Find where the given text appears and provide that cell's center as (x, y) coordinate. 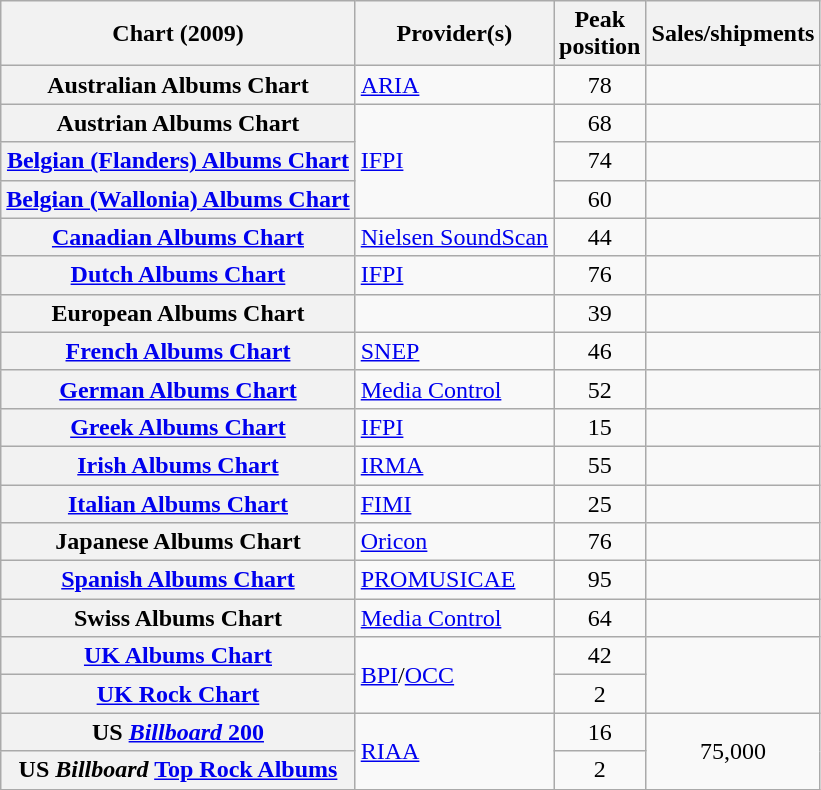
60 (600, 199)
16 (600, 732)
Oricon (454, 542)
Swiss Albums Chart (178, 618)
Italian Albums Chart (178, 503)
UK Rock Chart (178, 694)
IRMA (454, 465)
Japanese Albums Chart (178, 542)
US Billboard Top Rock Albums (178, 770)
European Albums Chart (178, 313)
ARIA (454, 85)
UK Albums Chart (178, 656)
15 (600, 427)
Peakposition (600, 34)
64 (600, 618)
SNEP (454, 351)
Irish Albums Chart (178, 465)
RIAA (454, 751)
Chart (2009) (178, 34)
Sales/shipments (733, 34)
PROMUSICAE (454, 580)
55 (600, 465)
Australian Albums Chart (178, 85)
Greek Albums Chart (178, 427)
68 (600, 123)
German Albums Chart (178, 389)
Provider(s) (454, 34)
FIMI (454, 503)
74 (600, 161)
75,000 (733, 751)
French Albums Chart (178, 351)
Austrian Albums Chart (178, 123)
Spanish Albums Chart (178, 580)
25 (600, 503)
Belgian (Flanders) Albums Chart (178, 161)
Nielsen SoundScan (454, 237)
78 (600, 85)
44 (600, 237)
95 (600, 580)
US Billboard 200 (178, 732)
42 (600, 656)
52 (600, 389)
Canadian Albums Chart (178, 237)
Dutch Albums Chart (178, 275)
39 (600, 313)
BPI/OCC (454, 675)
Belgian (Wallonia) Albums Chart (178, 199)
46 (600, 351)
